Provide the [x, y] coordinate of the cell's center where the given text is located.  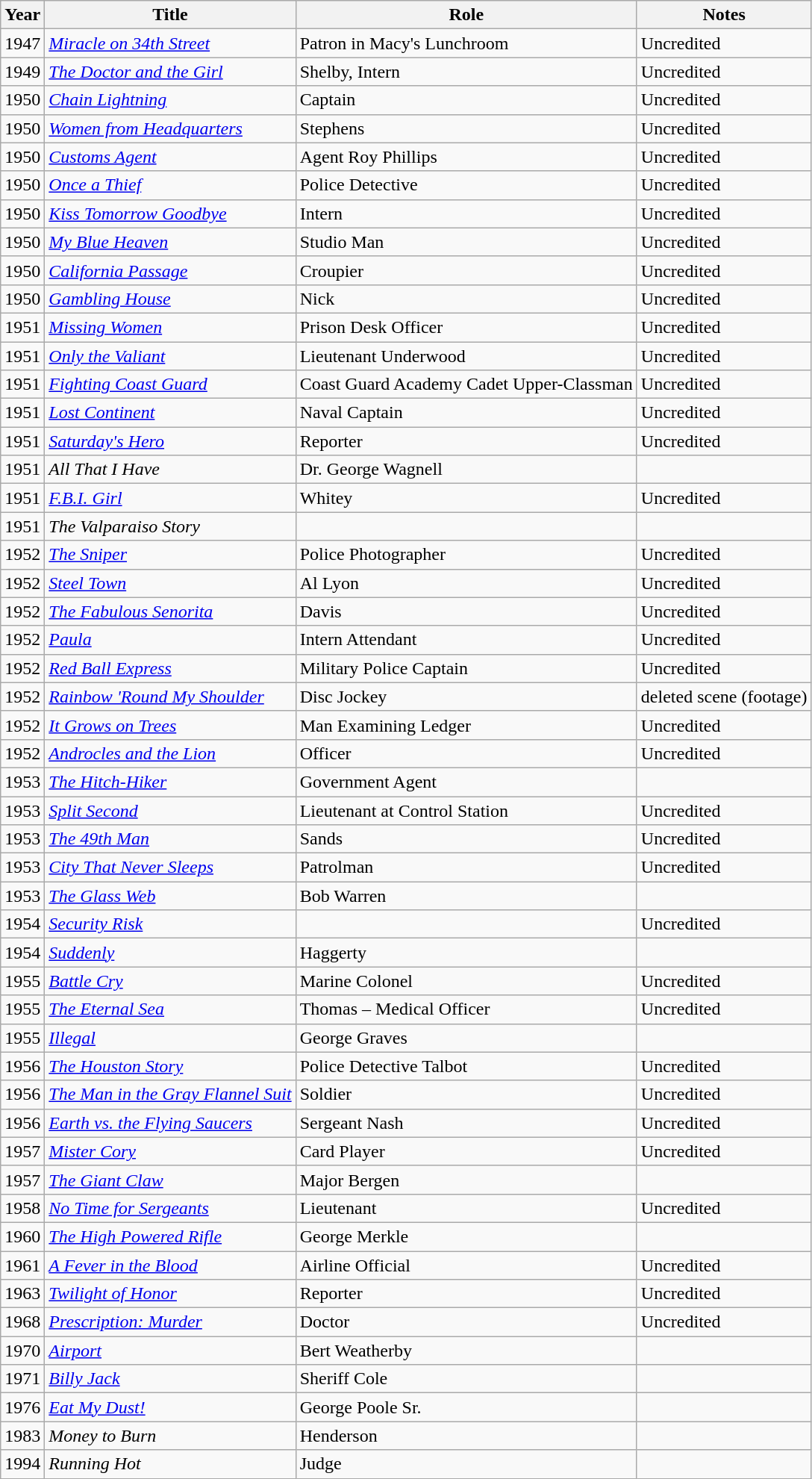
Kiss Tomorrow Goodbye [170, 214]
Sheriff Cole [466, 1379]
The Houston Story [170, 1066]
George Poole Sr. [466, 1407]
Security Risk [170, 924]
1963 [22, 1294]
All That I Have [170, 470]
Marine Colonel [466, 981]
Title [170, 15]
Role [466, 15]
Running Hot [170, 1464]
George Merkle [466, 1236]
1958 [22, 1208]
Government Agent [466, 782]
Money to Burn [170, 1436]
Airline Official [466, 1265]
Doctor [466, 1322]
California Passage [170, 270]
Lieutenant at Control Station [466, 810]
Man Examining Ledger [466, 725]
Notes [724, 15]
1961 [22, 1265]
Paula [170, 640]
Miracle on 34th Street [170, 43]
Davis [466, 611]
Nick [466, 299]
F.B.I. Girl [170, 498]
1971 [22, 1379]
The Fabulous Senorita [170, 611]
1994 [22, 1464]
Only the Valiant [170, 356]
Agent Roy Phillips [466, 157]
City That Never Sleeps [170, 868]
Suddenly [170, 953]
It Grows on Trees [170, 725]
Sands [466, 839]
Al Lyon [466, 583]
The Hitch-Hiker [170, 782]
Police Detective Talbot [466, 1066]
My Blue Heaven [170, 242]
Bob Warren [466, 896]
Police Detective [466, 185]
1960 [22, 1236]
Saturday's Hero [170, 441]
Bert Weatherby [466, 1351]
Officer [466, 753]
Croupier [466, 270]
Soldier [466, 1095]
Eat My Dust! [170, 1407]
Rainbow 'Round My Shoulder [170, 697]
Patron in Macy's Lunchroom [466, 43]
Women from Headquarters [170, 128]
Prescription: Murder [170, 1322]
Military Police Captain [466, 668]
Billy Jack [170, 1379]
Henderson [466, 1436]
The Eternal Sea [170, 1009]
Major Bergen [466, 1180]
Dr. George Wagnell [466, 470]
Prison Desk Officer [466, 327]
Fighting Coast Guard [170, 384]
Haggerty [466, 953]
Thomas – Medical Officer [466, 1009]
Intern [466, 214]
Stephens [466, 128]
Earth vs. the Flying Saucers [170, 1123]
deleted scene (footage) [724, 697]
Intern Attendant [466, 640]
The Giant Claw [170, 1180]
1983 [22, 1436]
Chain Lightning [170, 100]
Illegal [170, 1038]
Studio Man [466, 242]
Missing Women [170, 327]
Airport [170, 1351]
Split Second [170, 810]
Year [22, 15]
1976 [22, 1407]
Battle Cry [170, 981]
A Fever in the Blood [170, 1265]
George Graves [466, 1038]
1970 [22, 1351]
1968 [22, 1322]
Customs Agent [170, 157]
Disc Jockey [466, 697]
Red Ball Express [170, 668]
The High Powered Rifle [170, 1236]
Card Player [466, 1151]
Gambling House [170, 299]
1947 [22, 43]
The Glass Web [170, 896]
The Sniper [170, 555]
Shelby, Intern [466, 72]
The Valparaiso Story [170, 526]
The Doctor and the Girl [170, 72]
Lieutenant Underwood [466, 356]
Whitey [466, 498]
1949 [22, 72]
Twilight of Honor [170, 1294]
Lost Continent [170, 413]
Coast Guard Academy Cadet Upper-Classman [466, 384]
Patrolman [466, 868]
The Man in the Gray Flannel Suit [170, 1095]
Judge [466, 1464]
Naval Captain [466, 413]
The 49th Man [170, 839]
Once a Thief [170, 185]
Police Photographer [466, 555]
Androcles and the Lion [170, 753]
No Time for Sergeants [170, 1208]
Mister Cory [170, 1151]
Captain [466, 100]
Lieutenant [466, 1208]
Sergeant Nash [466, 1123]
Steel Town [170, 583]
